Detect which cell encompasses the target text, then output its [X, Y] center coordinate. 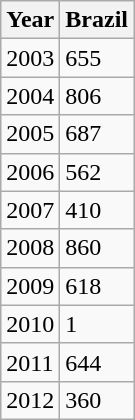
1 [97, 324]
2012 [30, 400]
2011 [30, 362]
2009 [30, 286]
2007 [30, 210]
2003 [30, 58]
2004 [30, 96]
618 [97, 286]
655 [97, 58]
687 [97, 134]
Brazil [97, 20]
Year [30, 20]
2008 [30, 248]
562 [97, 172]
2010 [30, 324]
2005 [30, 134]
2006 [30, 172]
860 [97, 248]
806 [97, 96]
644 [97, 362]
410 [97, 210]
360 [97, 400]
